Provide the (X, Y) coordinate of the cell's center where the given text is located.  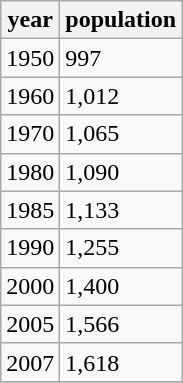
year (30, 20)
1990 (30, 248)
1,400 (121, 286)
1,566 (121, 324)
1,618 (121, 362)
1970 (30, 134)
1,090 (121, 172)
1980 (30, 172)
997 (121, 58)
2000 (30, 286)
1960 (30, 96)
2005 (30, 324)
2007 (30, 362)
1,133 (121, 210)
1950 (30, 58)
1,065 (121, 134)
1985 (30, 210)
population (121, 20)
1,255 (121, 248)
1,012 (121, 96)
